Extract the [X, Y] coordinate from the center of the cell holding the provided text.  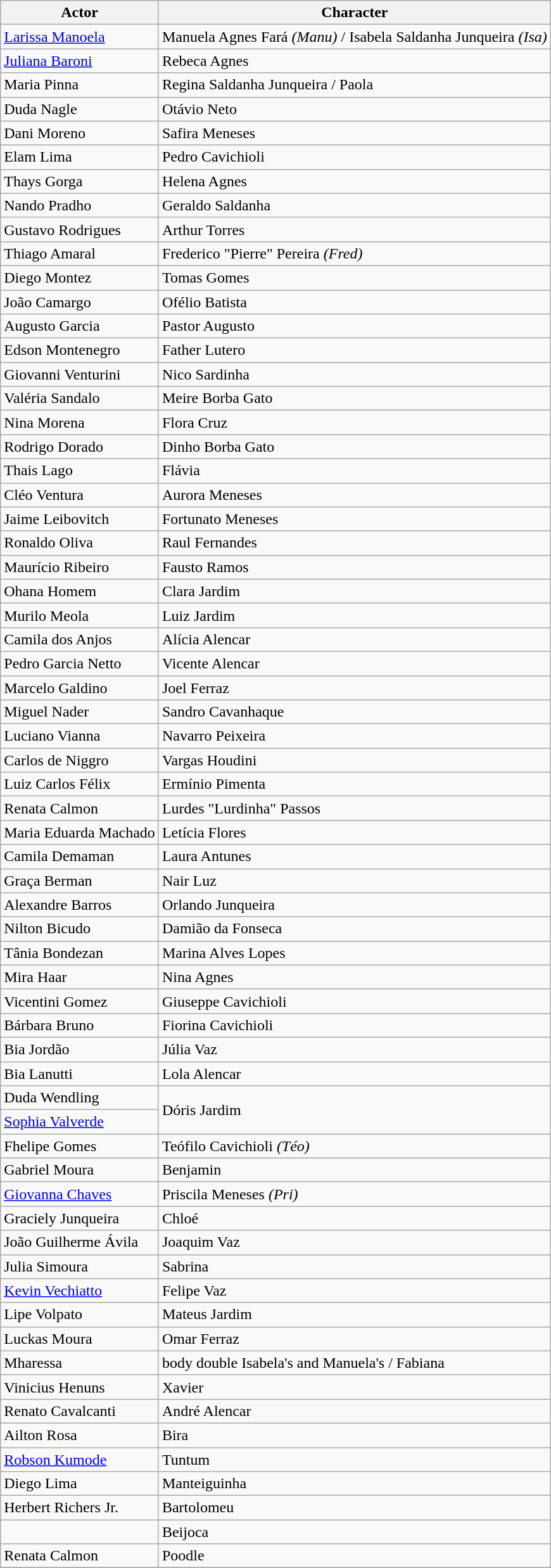
Vinicius Henuns [80, 1387]
Otávio Neto [355, 109]
Regina Saldanha Junqueira / Paola [355, 85]
Xavier [355, 1387]
Teófilo Cavichioli (Téo) [355, 1146]
Alexandre Barros [80, 905]
Meire Borba Gato [355, 398]
Cléo Ventura [80, 495]
Renato Cavalcanti [80, 1411]
Pastor Augusto [355, 326]
Fhelipe Gomes [80, 1146]
Tuntum [355, 1459]
Tânia Bondezan [80, 953]
Safira Meneses [355, 133]
Thiago Amaral [80, 253]
Gustavo Rodrigues [80, 229]
Luckas Moura [80, 1339]
Mharessa [80, 1363]
Vicente Alencar [355, 663]
Nico Sardinha [355, 374]
Giuseppe Cavichioli [355, 1001]
Thays Gorga [80, 181]
Giovanna Chaves [80, 1194]
Luciano Vianna [80, 736]
Alícia Alencar [355, 639]
Clara Jardim [355, 591]
Carlos de Niggro [80, 760]
Letícia Flores [355, 832]
Bira [355, 1435]
Ronaldo Oliva [80, 543]
Nilton Bicudo [80, 929]
João Guilherme Ávila [80, 1242]
Dinho Borba Gato [355, 447]
Nair Luz [355, 881]
Marcelo Galdino [80, 687]
Rodrigo Dorado [80, 447]
André Alencar [355, 1411]
Ohana Homem [80, 591]
João Camargo [80, 302]
Miguel Nader [80, 712]
Joaquim Vaz [355, 1242]
Chloé [355, 1218]
Dóris Jardim [355, 1110]
Graça Berman [80, 881]
Manteiguinha [355, 1484]
Geraldo Saldanha [355, 205]
Julia Simoura [80, 1266]
Mateus Jardim [355, 1315]
Giovanni Venturini [80, 374]
Elam Lima [80, 157]
Lurdes "Lurdinha" Passos [355, 808]
Felipe Vaz [355, 1291]
Mira Haar [80, 977]
Damião da Fonseca [355, 929]
Sandro Cavanhaque [355, 712]
Nando Pradho [80, 205]
Fausto Ramos [355, 567]
Pedro Cavichioli [355, 157]
Thais Lago [80, 471]
Benjamin [355, 1170]
Actor [80, 13]
Marina Alves Lopes [355, 953]
Flávia [355, 471]
Maria Eduarda Machado [80, 832]
Graciely Junqueira [80, 1218]
Navarro Peixeira [355, 736]
Rebeca Agnes [355, 61]
Bárbara Bruno [80, 1025]
Murilo Meola [80, 615]
Sabrina [355, 1266]
Camila dos Anjos [80, 639]
Valéria Sandalo [80, 398]
Fortunato Meneses [355, 519]
Bartolomeu [355, 1508]
Manuela Agnes Fará (Manu) / Isabela Saldanha Junqueira (Isa) [355, 37]
Vicentini Gomez [80, 1001]
Duda Nagle [80, 109]
Fiorina Cavichioli [355, 1025]
Character [355, 13]
Duda Wendling [80, 1098]
Luiz Jardim [355, 615]
Júlia Vaz [355, 1049]
Lipe Volpato [80, 1315]
Sophia Valverde [80, 1122]
Diego Lima [80, 1484]
Maria Pinna [80, 85]
Diego Montez [80, 277]
Priscila Meneses (Pri) [355, 1194]
Edson Montenegro [80, 350]
Flora Cruz [355, 423]
Aurora Meneses [355, 495]
Laura Antunes [355, 857]
Father Lutero [355, 350]
Kevin Vechiatto [80, 1291]
Orlando Junqueira [355, 905]
Juliana Baroni [80, 61]
Raul Fernandes [355, 543]
Gabriel Moura [80, 1170]
Jaime Leibovitch [80, 519]
Bia Lanutti [80, 1074]
Maurício Ribeiro [80, 567]
Nina Agnes [355, 977]
Bia Jordão [80, 1049]
Herbert Richers Jr. [80, 1508]
Frederico "Pierre" Pereira (Fred) [355, 253]
Augusto Garcia [80, 326]
Helena Agnes [355, 181]
Camila Demaman [80, 857]
Pedro Garcia Netto [80, 663]
Ermínio Pimenta [355, 784]
Arthur Torres [355, 229]
Dani Moreno [80, 133]
Robson Kumode [80, 1459]
Lola Alencar [355, 1074]
Poodle [355, 1556]
Vargas Houdini [355, 760]
Tomas Gomes [355, 277]
Nina Morena [80, 423]
Joel Ferraz [355, 687]
Omar Ferraz [355, 1339]
Luiz Carlos Félix [80, 784]
Larissa Manoela [80, 37]
body double Isabela's and Manuela's / Fabiana [355, 1363]
Ofélio Batista [355, 302]
Beijoca [355, 1532]
Ailton Rosa [80, 1435]
